From the cell containing the given text, extract its center point as (x, y) coordinate. 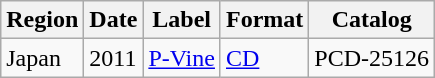
P-Vine (182, 58)
CD (264, 58)
Catalog (372, 20)
Japan (42, 58)
Format (264, 20)
2011 (114, 58)
Region (42, 20)
Date (114, 20)
Label (182, 20)
PCD-25126 (372, 58)
